Scan for the cell matching the given text and deliver its [x, y] coordinate at center. 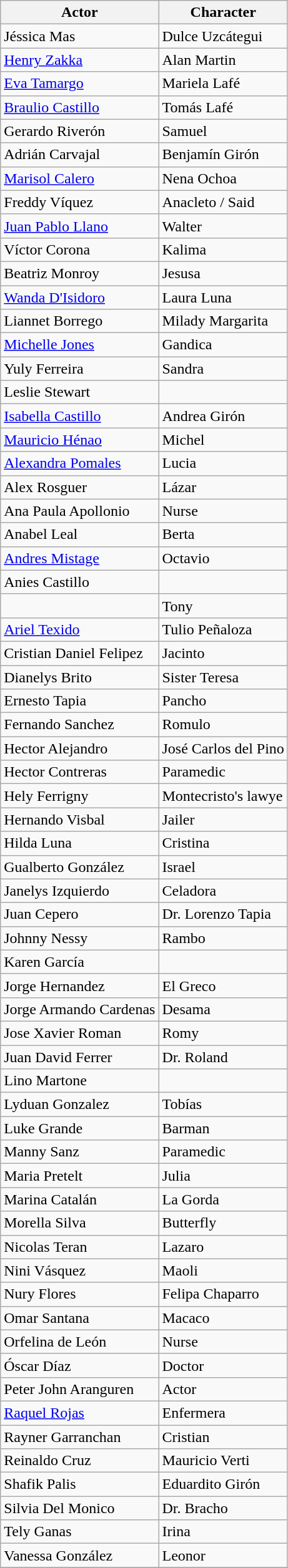
Anabel Leal [80, 535]
Julia [223, 1176]
Karen García [80, 962]
Isabella Castillo [80, 416]
Kalima [223, 249]
Berta [223, 535]
Leslie Stewart [80, 392]
Leonor [223, 1556]
Jorge Armando Cardenas [80, 1009]
Hely Ferrigny [80, 796]
Eva Tamargo [80, 84]
Octavio [223, 558]
Desama [223, 1009]
Butterfly [223, 1223]
Alexandra Pomales [80, 463]
Nicolas Teran [80, 1247]
Manny Sanz [80, 1152]
Barman [223, 1128]
Milady Margarita [223, 321]
Omar Santana [80, 1318]
Jesusa [223, 273]
Nini Vásquez [80, 1270]
Jorge Hernandez [80, 985]
Dr. Lorenzo Tapia [223, 914]
Michel [223, 440]
Lazaro [223, 1247]
Tely Ganas [80, 1532]
Felipa Chaparro [223, 1294]
Jailer [223, 820]
Orfelina de León [80, 1342]
Lázar [223, 487]
Braulio Castillo [80, 107]
Henry Zakka [80, 60]
Cristian [223, 1436]
Celadora [223, 891]
Marisol Calero [80, 178]
Cristian Daniel Felipez [80, 653]
Nena Ochoa [223, 178]
Israel [223, 867]
Luke Grande [80, 1128]
Sandra [223, 369]
José Carlos del Pino [223, 748]
Anies Castillo [80, 582]
Vanessa González [80, 1556]
Tony [223, 606]
Jacinto [223, 653]
Walter [223, 226]
Silvia Del Monico [80, 1508]
Hector Contreras [80, 772]
Wanda D'Isidoro [80, 298]
Laura Luna [223, 298]
Hernando Visbal [80, 820]
Andres Mistage [80, 558]
Reinaldo Cruz [80, 1461]
Andrea Girón [223, 416]
Sister Teresa [223, 677]
Juan David Ferrer [80, 1057]
Janelys Izquierdo [80, 891]
Macaco [223, 1318]
Alex Rosguer [80, 487]
Romulo [223, 725]
Dulce Uzcátegui [223, 36]
Romy [223, 1033]
Character [223, 12]
Fernando Sanchez [80, 725]
Montecristo's lawye [223, 796]
Jose Xavier Roman [80, 1033]
Yuly Ferreira [80, 369]
Gerardo Riverón [80, 131]
Hector Alejandro [80, 748]
El Greco [223, 985]
Rayner Garranchan [80, 1436]
Gualberto González [80, 867]
Tulio Peñaloza [223, 629]
Liannet Borrego [80, 321]
Doctor [223, 1365]
Marina Catalán [80, 1199]
Jéssica Mas [80, 36]
Tomás Lafé [223, 107]
Ernesto Tapia [80, 701]
Dr. Roland [223, 1057]
Enfermera [223, 1413]
Lino Martone [80, 1081]
Tobías [223, 1105]
Dr. Bracho [223, 1508]
Víctor Corona [80, 249]
Peter John Aranguren [80, 1389]
Cristina [223, 843]
Alan Martin [223, 60]
Ana Paula Apollonio [80, 511]
Morella Silva [80, 1223]
Nury Flores [80, 1294]
Benjamín Girón [223, 155]
Samuel [223, 131]
Shafik Palis [80, 1484]
Ariel Texido [80, 629]
Eduardito Girón [223, 1484]
Michelle Jones [80, 345]
Irina [223, 1532]
Lucia [223, 463]
Anacleto / Said [223, 202]
Juan Pablo Llano [80, 226]
Maria Pretelt [80, 1176]
La Gorda [223, 1199]
Raquel Rojas [80, 1413]
Óscar Díaz [80, 1365]
Mauricio Verti [223, 1461]
Johnny Nessy [80, 938]
Lyduan Gonzalez [80, 1105]
Dianelys Brito [80, 677]
Pancho [223, 701]
Beatriz Monroy [80, 273]
Gandica [223, 345]
Mauricio Hénao [80, 440]
Adrián Carvajal [80, 155]
Mariela Lafé [223, 84]
Maoli [223, 1270]
Juan Cepero [80, 914]
Freddy Víquez [80, 202]
Rambo [223, 938]
Hilda Luna [80, 843]
